Locate the cell with the specified text and output its [X, Y] center coordinate. 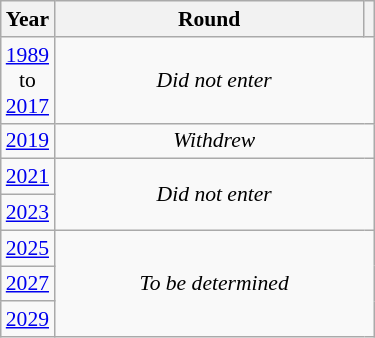
2019 [28, 141]
To be determined [214, 284]
2025 [28, 248]
2027 [28, 284]
Year [28, 19]
2023 [28, 213]
Withdrew [214, 141]
Round [209, 19]
2029 [28, 320]
1989to2017 [28, 80]
2021 [28, 177]
